Determine the (x, y) coordinate at the center of the cell enclosing the given text.  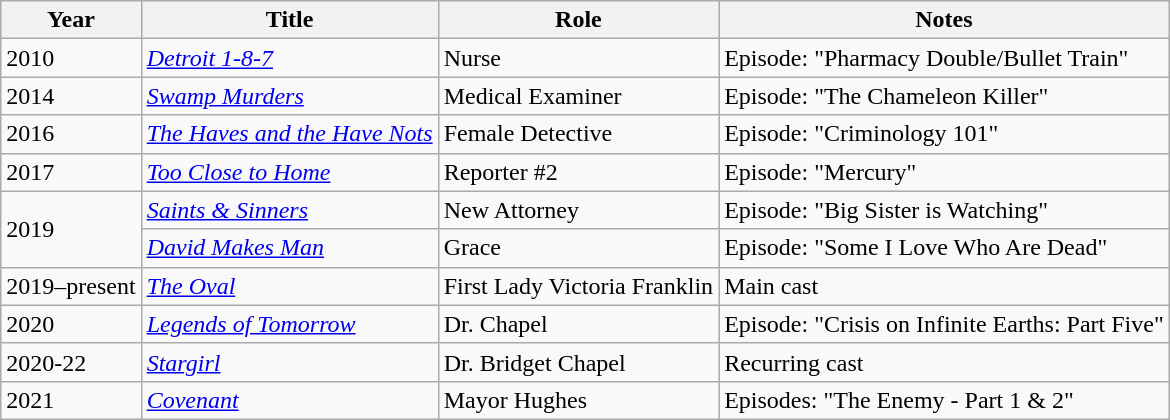
Medical Examiner (578, 96)
2020-22 (71, 362)
Role (578, 20)
Swamp Murders (290, 96)
2017 (71, 172)
Covenant (290, 400)
David Makes Man (290, 248)
Too Close to Home (290, 172)
2019–present (71, 286)
Female Detective (578, 134)
Episode: "Mercury" (944, 172)
2021 (71, 400)
Main cast (944, 286)
2020 (71, 324)
Legends of Tomorrow (290, 324)
2014 (71, 96)
The Oval (290, 286)
Title (290, 20)
Dr. Chapel (578, 324)
Grace (578, 248)
Episode: "Some I Love Who Are Dead" (944, 248)
Episode: "Big Sister is Watching" (944, 210)
Notes (944, 20)
First Lady Victoria Franklin (578, 286)
Mayor Hughes (578, 400)
Recurring cast (944, 362)
Detroit 1-8-7 (290, 58)
2010 (71, 58)
Year (71, 20)
Saints & Sinners (290, 210)
Episode: "Pharmacy Double/Bullet Train" (944, 58)
The Haves and the Have Nots (290, 134)
Episode: "Criminology 101" (944, 134)
Episode: "The Chameleon Killer" (944, 96)
Reporter #2 (578, 172)
Stargirl (290, 362)
2016 (71, 134)
Episode: "Crisis on Infinite Earths: Part Five" (944, 324)
Dr. Bridget Chapel (578, 362)
2019 (71, 229)
Episodes: "The Enemy - Part 1 & 2" (944, 400)
Nurse (578, 58)
New Attorney (578, 210)
